Identify which cell holds the provided text, then report its [x, y] central coordinate. 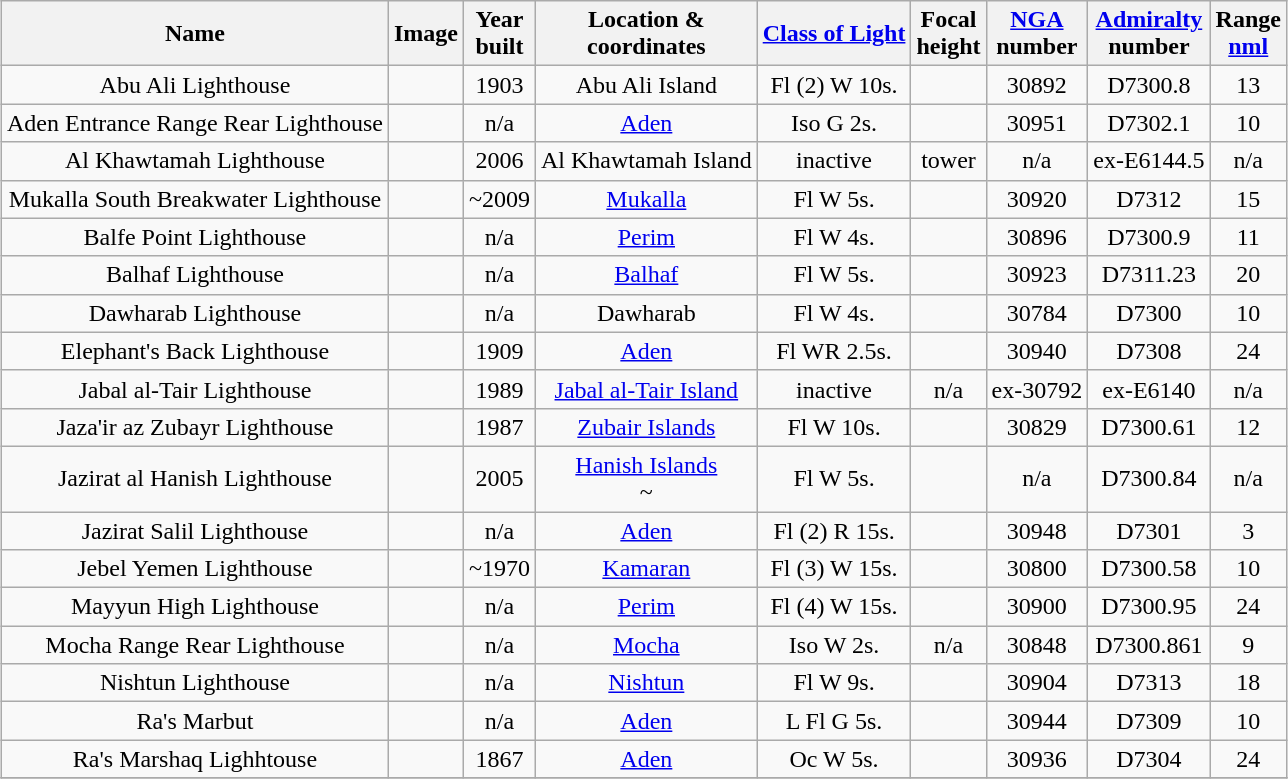
Admiraltynumber [1149, 34]
Dawharab Lighthouse [194, 313]
18 [1248, 683]
D7301 [1149, 531]
Abu Ali Island [647, 85]
Mukalla South Breakwater Lighthouse [194, 199]
Jaza'ir az Zubayr Lighthouse [194, 427]
30896 [1037, 237]
D7300.58 [1149, 569]
Balhaf [647, 275]
Location & coordinates [647, 34]
Jabal al-Tair Lighthouse [194, 389]
30848 [1037, 645]
Jebel Yemen Lighthouse [194, 569]
Mocha Range Rear Lighthouse [194, 645]
D7300.861 [1149, 645]
~2009 [499, 199]
1987 [499, 427]
Focalheight [948, 34]
Fl W 10s. [834, 427]
ex-E6140 [1149, 389]
30948 [1037, 531]
Fl (4) W 15s. [834, 607]
Iso W 2s. [834, 645]
Al Khawtamah Island [647, 161]
15 [1248, 199]
13 [1248, 85]
Zubair Islands [647, 427]
D7300.95 [1149, 607]
D7300.61 [1149, 427]
11 [1248, 237]
L Fl G 5s. [834, 721]
30944 [1037, 721]
9 [1248, 645]
D7302.1 [1149, 123]
D7308 [1149, 351]
30904 [1037, 683]
D7300.9 [1149, 237]
D7300.84 [1149, 478]
D7300.8 [1149, 85]
Fl (2) W 10s. [834, 85]
Yearbuilt [499, 34]
Ra's Marbut [194, 721]
Nishtun Lighthouse [194, 683]
Mayyun High Lighthouse [194, 607]
Jazirat al Hanish Lighthouse [194, 478]
1867 [499, 759]
Hanish Islands ~ [647, 478]
2006 [499, 161]
D7309 [1149, 721]
Image [426, 34]
30951 [1037, 123]
Fl WR 2.5s. [834, 351]
D7313 [1149, 683]
30892 [1037, 85]
ex-E6144.5 [1149, 161]
Abu Ali Lighthouse [194, 85]
Elephant's Back Lighthouse [194, 351]
12 [1248, 427]
NGAnumber [1037, 34]
30920 [1037, 199]
30784 [1037, 313]
Name [194, 34]
30923 [1037, 275]
Dawharab [647, 313]
20 [1248, 275]
30940 [1037, 351]
Mocha [647, 645]
30900 [1037, 607]
Ra's Marshaq Lighhtouse [194, 759]
30829 [1037, 427]
Fl (2) R 15s. [834, 531]
Iso G 2s. [834, 123]
Jazirat Salil Lighthouse [194, 531]
Al Khawtamah Lighthouse [194, 161]
Nishtun [647, 683]
Aden Entrance Range Rear Lighthouse [194, 123]
Class of Light [834, 34]
ex-30792 [1037, 389]
Fl (3) W 15s. [834, 569]
Fl W 9s. [834, 683]
Balhaf Lighthouse [194, 275]
3 [1248, 531]
1989 [499, 389]
Rangenml [1248, 34]
Jabal al-Tair Island [647, 389]
2005 [499, 478]
Mukalla [647, 199]
Oc W 5s. [834, 759]
D7311.23 [1149, 275]
1903 [499, 85]
Balfe Point Lighthouse [194, 237]
30800 [1037, 569]
D7312 [1149, 199]
tower [948, 161]
D7300 [1149, 313]
Kamaran [647, 569]
30936 [1037, 759]
1909 [499, 351]
D7304 [1149, 759]
~1970 [499, 569]
